Extract the (x, y) coordinate from the center of the cell holding the provided text.  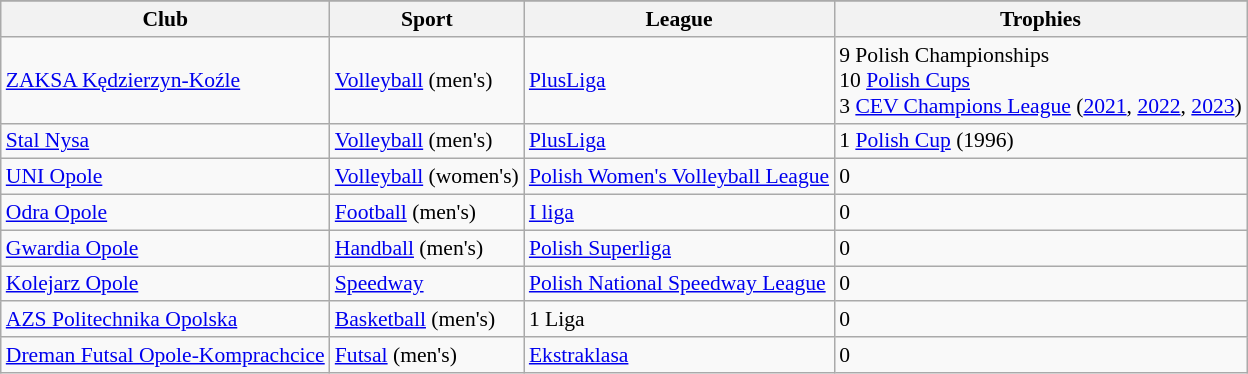
Handball (men's) (427, 248)
I liga (679, 213)
UNI Opole (166, 177)
Football (men's) (427, 213)
Polish Women's Volleyball League (679, 177)
Odra Opole (166, 213)
Dreman Futsal Opole-Komprachcice (166, 355)
9 Polish Championships10 Polish Cups3 CEV Champions League (2021, 2022, 2023) (1040, 80)
Trophies (1040, 19)
ZAKSA Kędzierzyn-Koźle (166, 80)
1 Polish Cup (1996) (1040, 141)
Kolejarz Opole (166, 284)
Club (166, 19)
Polish Superliga (679, 248)
Futsal (men's) (427, 355)
Polish National Speedway League (679, 284)
Speedway (427, 284)
AZS Politechnika Opolska (166, 320)
Gwardia Opole (166, 248)
Sport (427, 19)
League (679, 19)
Ekstraklasa (679, 355)
Basketball (men's) (427, 320)
Stal Nysa (166, 141)
1 Liga (679, 320)
Volleyball (women's) (427, 177)
